Return the [x, y] coordinate for the center point of the cell that contains the specified text.  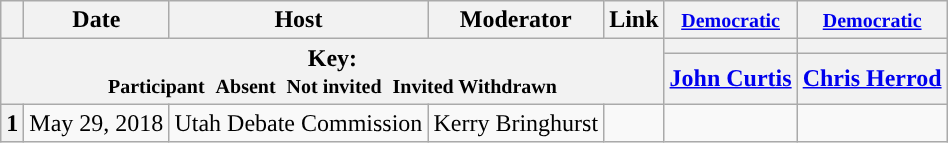
Utah Debate Commission [298, 123]
Host [298, 20]
Date [96, 20]
Moderator [516, 20]
John Curtis [730, 78]
Chris Herrod [872, 78]
May 29, 2018 [96, 123]
Link [634, 20]
Kerry Bringhurst [516, 123]
1 [12, 123]
Key: Participant Absent Not invited Invited Withdrawn [332, 72]
